From the cell containing the given text, extract its center point as (X, Y) coordinate. 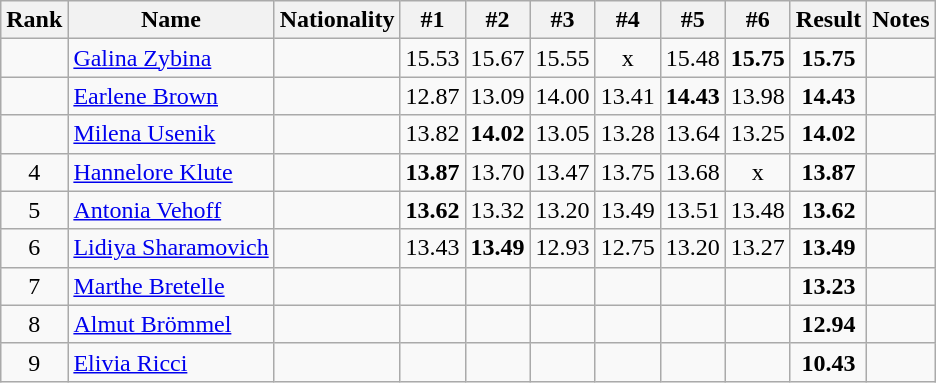
9 (34, 362)
Name (171, 20)
#2 (498, 20)
14.00 (562, 96)
Rank (34, 20)
4 (34, 172)
13.75 (628, 172)
13.43 (432, 248)
7 (34, 286)
13.48 (758, 210)
8 (34, 324)
13.82 (432, 134)
13.41 (628, 96)
12.75 (628, 248)
13.32 (498, 210)
Milena Usenik (171, 134)
Galina Zybina (171, 58)
13.09 (498, 96)
15.55 (562, 58)
15.53 (432, 58)
13.28 (628, 134)
5 (34, 210)
Notes (901, 20)
13.68 (692, 172)
Almut Brömmel (171, 324)
Result (828, 20)
Lidiya Sharamovich (171, 248)
13.25 (758, 134)
Antonia Vehoff (171, 210)
Nationality (337, 20)
15.48 (692, 58)
Earlene Brown (171, 96)
#4 (628, 20)
15.67 (498, 58)
13.64 (692, 134)
12.87 (432, 96)
13.23 (828, 286)
13.47 (562, 172)
13.51 (692, 210)
12.93 (562, 248)
#1 (432, 20)
Hannelore Klute (171, 172)
Elivia Ricci (171, 362)
6 (34, 248)
13.05 (562, 134)
13.27 (758, 248)
#6 (758, 20)
12.94 (828, 324)
Marthe Bretelle (171, 286)
10.43 (828, 362)
13.98 (758, 96)
#5 (692, 20)
13.70 (498, 172)
#3 (562, 20)
